Pinpoint the cell where the given text exists, returning its [x, y] midpoint coordinate. 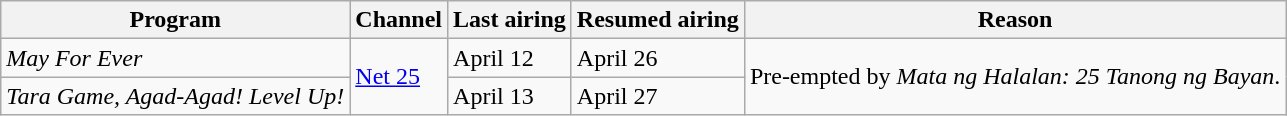
April 26 [658, 58]
April 12 [510, 58]
Program [176, 20]
Tara Game, Agad-Agad! Level Up! [176, 96]
Reason [1014, 20]
May For Ever [176, 58]
Channel [399, 20]
Net 25 [399, 77]
Resumed airing [658, 20]
April 13 [510, 96]
Last airing [510, 20]
Pre-empted by Mata ng Halalan: 25 Tanong ng Bayan. [1014, 77]
April 27 [658, 96]
